Search for the cell housing the specified text and yield its (X, Y) center coordinate. 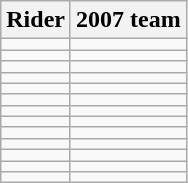
2007 team (128, 20)
Rider (36, 20)
